Extract the (x, y) coordinate from the center of the cell holding the provided text.  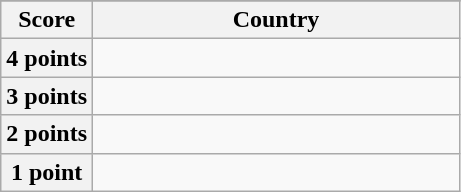
3 points (47, 96)
Country (276, 20)
1 point (47, 172)
4 points (47, 58)
Score (47, 20)
2 points (47, 134)
